Provide the (x, y) coordinate of the cell's center where the given text is located.  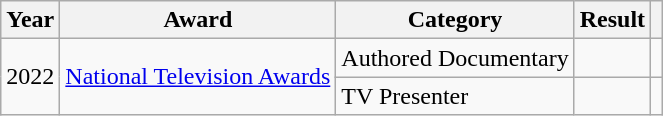
Category (455, 20)
TV Presenter (455, 96)
Result (612, 20)
Year (30, 20)
2022 (30, 77)
National Television Awards (198, 77)
Award (198, 20)
Authored Documentary (455, 58)
